Find where the given text appears and provide that cell's center as [X, Y] coordinate. 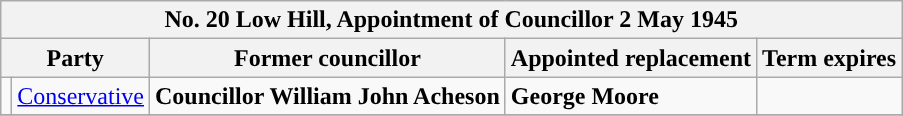
George Moore [630, 96]
Councillor William John Acheson [328, 96]
Appointed replacement [630, 58]
Conservative [81, 96]
Term expires [830, 58]
Former councillor [328, 58]
Party [76, 58]
No. 20 Low Hill, Appointment of Councillor 2 May 1945 [452, 20]
